From the cell containing the given text, extract its center point as (X, Y) coordinate. 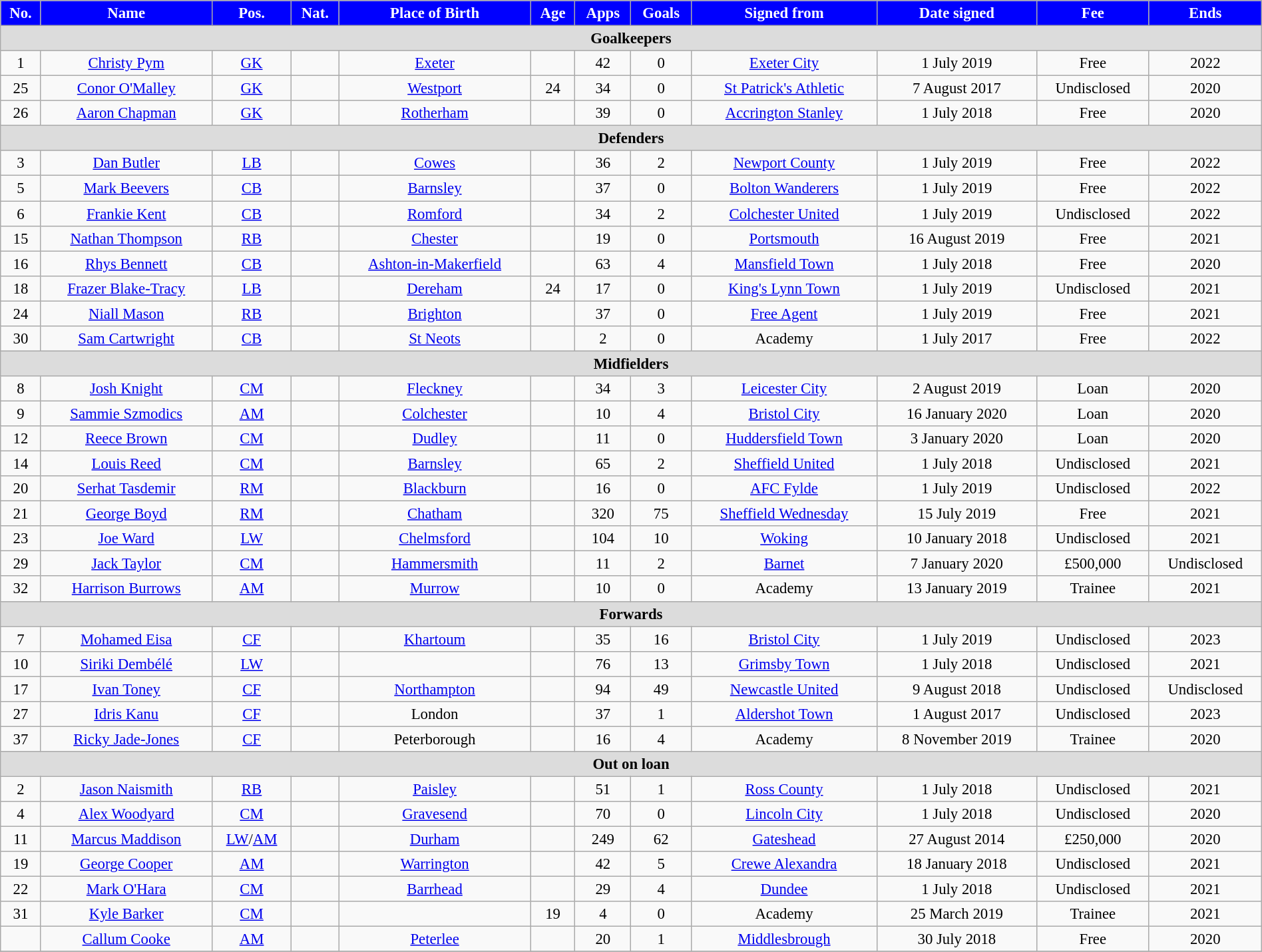
Frazer Blake-Tracy (126, 288)
Khartoum (435, 639)
15 July 2019 (956, 514)
Dudley (435, 439)
St Neots (435, 339)
Marcus Maddison (126, 839)
Blackburn (435, 489)
Siriki Dembélé (126, 664)
Middlesbrough (784, 939)
15 (21, 238)
7 August 2017 (956, 89)
Mansfield Town (784, 264)
Accrington Stanley (784, 113)
Out on loan (631, 764)
2 August 2019 (956, 389)
Sam Cartwright (126, 339)
63 (603, 264)
Josh Knight (126, 389)
Alex Woodyard (126, 814)
Chelmsford (435, 539)
18 January 2018 (956, 864)
30 (21, 339)
Harrison Burrows (126, 589)
65 (603, 464)
Apps (603, 13)
Dereham (435, 288)
Westport (435, 89)
Pos. (252, 13)
Romford (435, 214)
Dundee (784, 889)
35 (603, 639)
Mark Beevers (126, 188)
Barrhead (435, 889)
Fee (1093, 13)
Rhys Bennett (126, 264)
8 November 2019 (956, 739)
Midfielders (631, 363)
Brighton (435, 314)
51 (603, 789)
Defenders (631, 138)
Sheffield United (784, 464)
Frankie Kent (126, 214)
Name (126, 13)
Reece Brown (126, 439)
Aaron Chapman (126, 113)
94 (603, 689)
Chatham (435, 514)
Gateshead (784, 839)
6 (21, 214)
Callum Cooke (126, 939)
George Cooper (126, 864)
Northampton (435, 689)
10 January 2018 (956, 539)
£250,000 (1093, 839)
Colchester United (784, 214)
St Patrick's Athletic (784, 89)
Louis Reed (126, 464)
104 (603, 539)
Portsmouth (784, 238)
3 January 2020 (956, 439)
Woking (784, 539)
Newport County (784, 163)
Niall Mason (126, 314)
12 (21, 439)
Kyle Barker (126, 914)
Goals (662, 13)
Sheffield Wednesday (784, 514)
31 (21, 914)
320 (603, 514)
13 January 2019 (956, 589)
Nathan Thompson (126, 238)
27 August 2014 (956, 839)
Mark O'Hara (126, 889)
13 (662, 664)
Hammersmith (435, 564)
Dan Butler (126, 163)
7 (21, 639)
Place of Birth (435, 13)
Jason Naismith (126, 789)
Paisley (435, 789)
Warrington (435, 864)
LW/AM (252, 839)
Newcastle United (784, 689)
Ends (1205, 13)
£500,000 (1093, 564)
30 July 2018 (956, 939)
1 August 2017 (956, 714)
George Boyd (126, 514)
16 August 2019 (956, 238)
1 July 2017 (956, 339)
36 (603, 163)
Date signed (956, 13)
Signed from (784, 13)
16 January 2020 (956, 413)
Durham (435, 839)
Ashton-in-Makerfield (435, 264)
Bolton Wanderers (784, 188)
Christy Pym (126, 63)
14 (21, 464)
49 (662, 689)
18 (21, 288)
No. (21, 13)
Serhat Tasdemir (126, 489)
Sammie Szmodics (126, 413)
27 (21, 714)
25 March 2019 (956, 914)
75 (662, 514)
Ross County (784, 789)
Peterborough (435, 739)
Huddersfield Town (784, 439)
39 (603, 113)
Chester (435, 238)
Free Agent (784, 314)
Forwards (631, 614)
9 August 2018 (956, 689)
Fleckney (435, 389)
Age (552, 13)
Ivan Toney (126, 689)
Gravesend (435, 814)
Jack Taylor (126, 564)
Aldershot Town (784, 714)
32 (21, 589)
Barnet (784, 564)
Goalkeepers (631, 39)
22 (21, 889)
Murrow (435, 589)
Conor O'Malley (126, 89)
249 (603, 839)
Colchester (435, 413)
7 January 2020 (956, 564)
Nat. (315, 13)
Peterlee (435, 939)
Leicester City (784, 389)
Lincoln City (784, 814)
Cowes (435, 163)
25 (21, 89)
76 (603, 664)
9 (21, 413)
London (435, 714)
Ricky Jade-Jones (126, 739)
Mohamed Eisa (126, 639)
Exeter (435, 63)
62 (662, 839)
Crewe Alexandra (784, 864)
Rotherham (435, 113)
Grimsby Town (784, 664)
Idris Kanu (126, 714)
Exeter City (784, 63)
70 (603, 814)
Joe Ward (126, 539)
26 (21, 113)
23 (21, 539)
21 (21, 514)
8 (21, 389)
King's Lynn Town (784, 288)
AFC Fylde (784, 489)
